Return the (x, y) coordinate for the center point of the cell that contains the specified text.  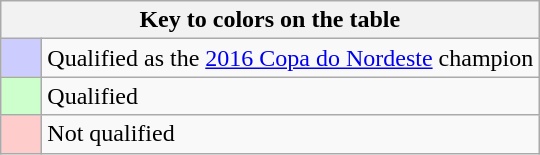
Qualified (290, 96)
Not qualified (290, 134)
Key to colors on the table (270, 20)
Qualified as the 2016 Copa do Nordeste champion (290, 58)
